Pinpoint the cell where the given text exists, returning its [X, Y] midpoint coordinate. 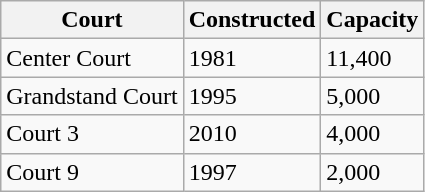
Court 3 [92, 134]
1995 [252, 96]
11,400 [372, 58]
1981 [252, 58]
4,000 [372, 134]
2010 [252, 134]
Court [92, 20]
Center Court [92, 58]
Court 9 [92, 172]
Constructed [252, 20]
Capacity [372, 20]
5,000 [372, 96]
1997 [252, 172]
Grandstand Court [92, 96]
2,000 [372, 172]
